Scan for the cell matching the given text and deliver its [X, Y] coordinate at center. 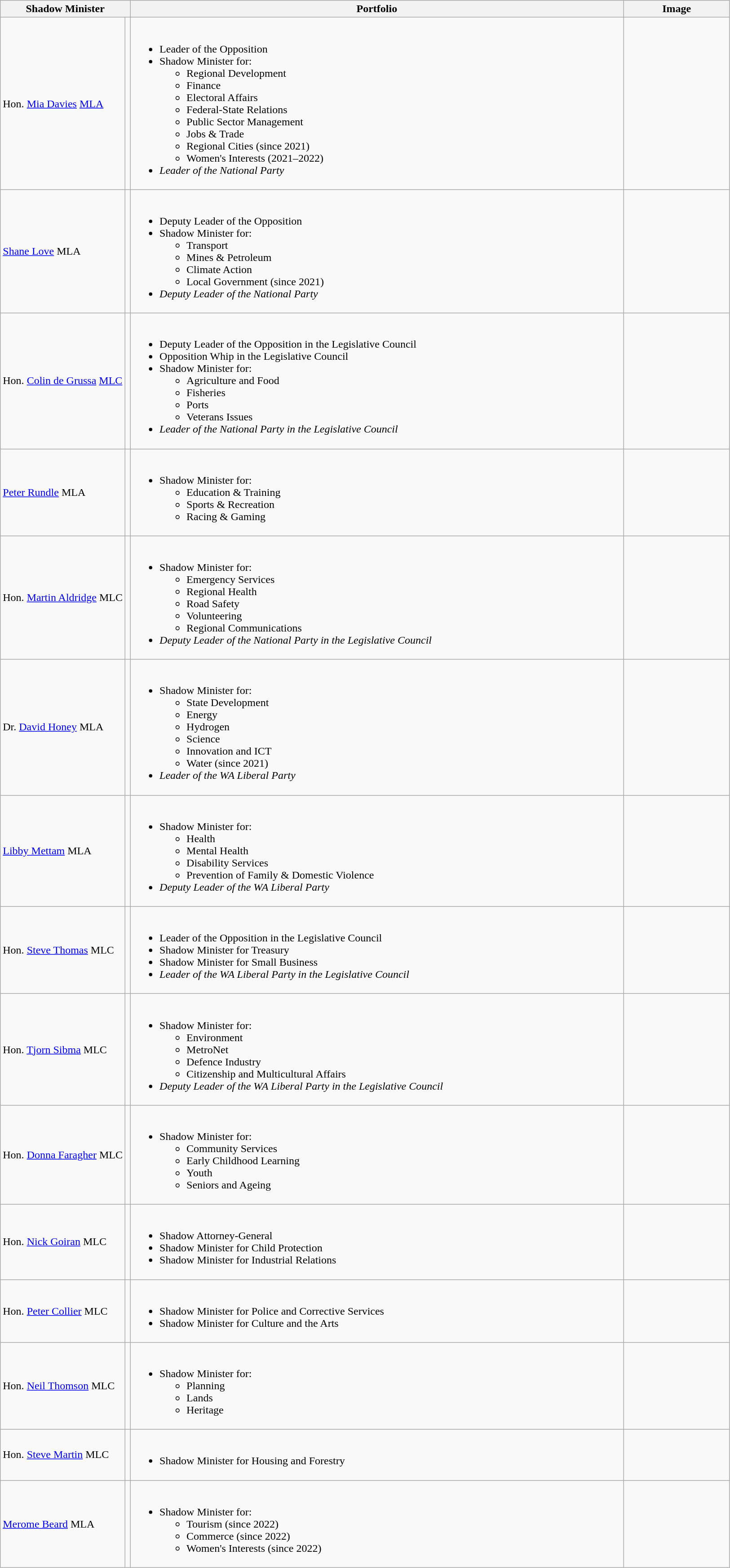
Shadow Attorney-GeneralShadow Minister for Child ProtectionShadow Minister for Industrial Relations [377, 1241]
Dr. David Honey MLA [63, 727]
Hon. Martin Aldridge MLC [63, 597]
Shadow Minister for:State DevelopmentEnergyHydrogenScienceInnovation and ICTWater (since 2021)Leader of the WA Liberal Party [377, 727]
Shadow Minister for:PlanningLandsHeritage [377, 1386]
Hon. Mia Davies MLA [63, 103]
Hon. Colin de Grussa MLC [63, 381]
Shadow Minister [66, 9]
Libby Mettam MLA [63, 851]
Hon. Peter Collier MLC [63, 1311]
Shadow Minister for Housing and Forestry [377, 1455]
Hon. Steve Martin MLC [63, 1455]
Shadow Minister for:Tourism (since 2022)Commerce (since 2022)Women's Interests (since 2022) [377, 1524]
Hon. Donna Faragher MLC [63, 1154]
Shadow Minister for:Community ServicesEarly Childhood LearningYouthSeniors and Ageing [377, 1154]
Shane Love MLA [63, 252]
Shadow Minister for:HealthMental HealthDisability ServicesPrevention of Family & Domestic ViolenceDeputy Leader of the WA Liberal Party [377, 851]
Hon. Steve Thomas MLC [63, 950]
Hon. Neil Thomson MLC [63, 1386]
Shadow Minister for:Education & TrainingSports & RecreationRacing & Gaming [377, 492]
Hon. Tjorn Sibma MLC [63, 1049]
Merome Beard MLA [63, 1524]
Shadow Minister for Police and Corrective ServicesShadow Minister for Culture and the Arts [377, 1311]
Hon. Nick Goiran MLC [63, 1241]
Portfolio [377, 9]
Peter Rundle MLA [63, 492]
Image [677, 9]
